Pinpoint the cell where the given text exists, returning its (x, y) midpoint coordinate. 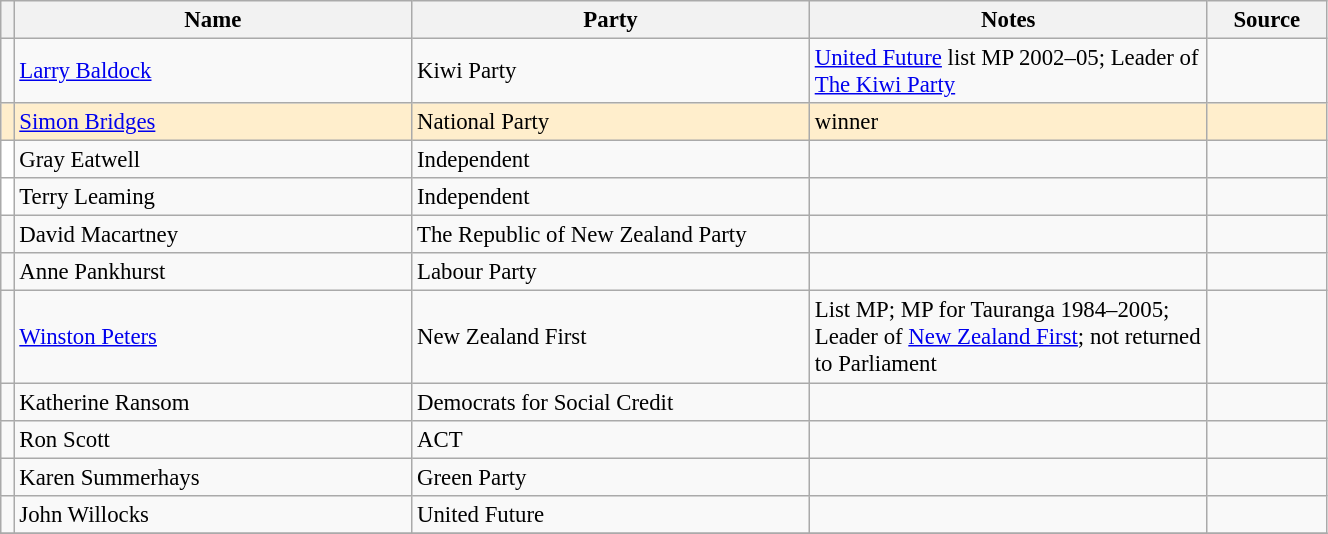
Name (213, 20)
Simon Bridges (213, 122)
Karen Summerhays (213, 477)
Democrats for Social Credit (611, 402)
Ron Scott (213, 439)
winner (1008, 122)
Winston Peters (213, 337)
United Future list MP 2002–05; Leader of The Kiwi Party (1008, 72)
David Macartney (213, 235)
New Zealand First (611, 337)
The Republic of New Zealand Party (611, 235)
John Willocks (213, 514)
Anne Pankhurst (213, 273)
Party (611, 20)
United Future (611, 514)
ACT (611, 439)
Terry Leaming (213, 197)
Green Party (611, 477)
Larry Baldock (213, 72)
List MP; MP for Tauranga 1984–2005; Leader of New Zealand First; not returned to Parliament (1008, 337)
Kiwi Party (611, 72)
Source (1266, 20)
Notes (1008, 20)
Gray Eatwell (213, 160)
Katherine Ransom (213, 402)
Labour Party (611, 273)
National Party (611, 122)
